Return the [X, Y] coordinate for the center point of the cell that contains the specified text.  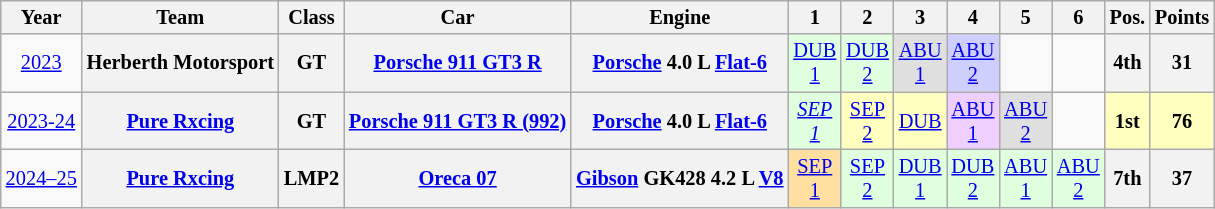
Porsche 911 GT3 R [458, 63]
Year [42, 17]
DUB [920, 121]
Team [180, 17]
7th [1128, 178]
37 [1182, 178]
Engine [680, 17]
2023-24 [42, 121]
2023 [42, 63]
2024–25 [42, 178]
1st [1128, 121]
Car [458, 17]
Pos. [1128, 17]
3 [920, 17]
31 [1182, 63]
5 [1026, 17]
2 [868, 17]
4 [974, 17]
Porsche 911 GT3 R (992) [458, 121]
1 [814, 17]
6 [1078, 17]
4th [1128, 63]
Class [312, 17]
Herberth Motorsport [180, 63]
Points [1182, 17]
Oreca 07 [458, 178]
LMP2 [312, 178]
Gibson GK428 4.2 L V8 [680, 178]
76 [1182, 121]
